Search for the cell housing the specified text and yield its [x, y] center coordinate. 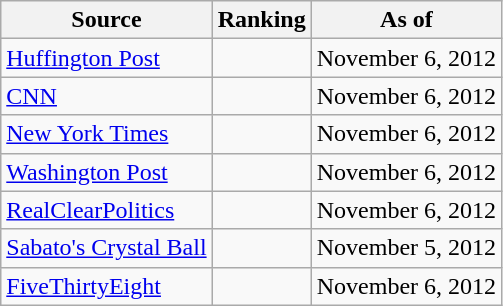
Huffington Post [106, 58]
November 5, 2012 [406, 248]
Source [106, 20]
As of [406, 20]
CNN [106, 96]
Washington Post [106, 172]
New York Times [106, 134]
Ranking [262, 20]
Sabato's Crystal Ball [106, 248]
FiveThirtyEight [106, 286]
RealClearPolitics [106, 210]
